Return [x, y] of the center of cell containing provided text 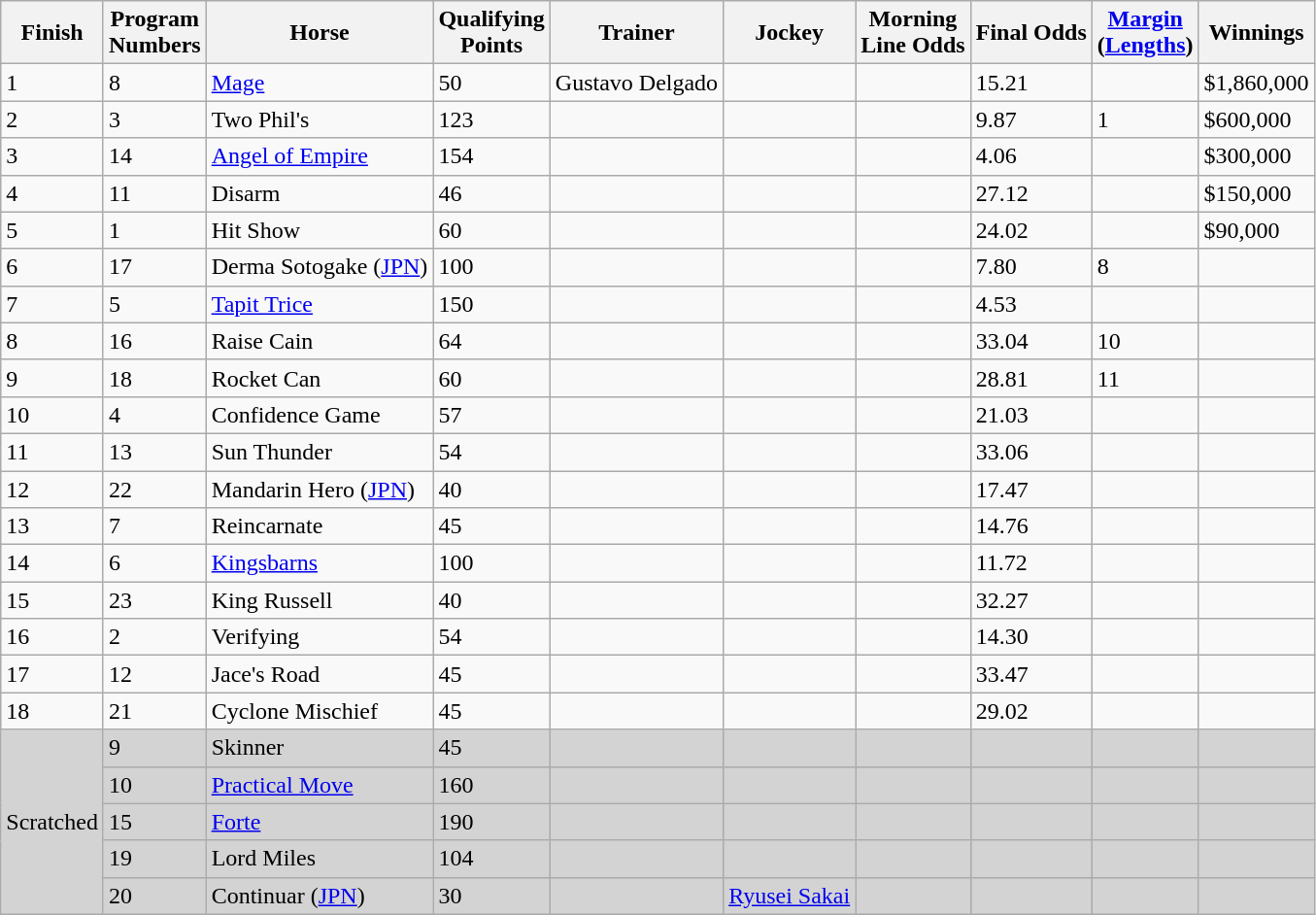
$600,000 [1257, 119]
Two Phil's [320, 119]
Horse [320, 33]
64 [491, 341]
190 [491, 822]
11.72 [1031, 563]
Trainer [636, 33]
104 [491, 859]
Final Odds [1031, 33]
Margin(Lengths) [1145, 33]
57 [491, 415]
Reincarnate [320, 526]
King Russell [320, 600]
$90,000 [1257, 230]
$300,000 [1257, 156]
33.47 [1031, 674]
Practical Move [320, 785]
21.03 [1031, 415]
Jace's Road [320, 674]
19 [154, 859]
17.47 [1031, 489]
Disarm [320, 193]
150 [491, 304]
MorningLine Odds [913, 33]
28.81 [1031, 378]
Skinner [320, 748]
23 [154, 600]
Angel of Empire [320, 156]
Forte [320, 822]
7.80 [1031, 267]
QualifyingPoints [491, 33]
Lord Miles [320, 859]
Winnings [1257, 33]
14.30 [1031, 637]
Derma Sotogake (JPN) [320, 267]
Mage [320, 83]
Tapit Trice [320, 304]
160 [491, 785]
14.76 [1031, 526]
Ryusei Sakai [790, 896]
33.06 [1031, 452]
$1,860,000 [1257, 83]
Cyclone Mischief [320, 711]
32.27 [1031, 600]
50 [491, 83]
27.12 [1031, 193]
Kingsbarns [320, 563]
9.87 [1031, 119]
Mandarin Hero (JPN) [320, 489]
33.04 [1031, 341]
Raise Cain [320, 341]
Sun Thunder [320, 452]
Verifying [320, 637]
22 [154, 489]
Continuar (JPN) [320, 896]
ProgramNumbers [154, 33]
24.02 [1031, 230]
154 [491, 156]
Jockey [790, 33]
Gustavo Delgado [636, 83]
29.02 [1031, 711]
20 [154, 896]
Finish [52, 33]
123 [491, 119]
15.21 [1031, 83]
Scratched [52, 822]
46 [491, 193]
4.53 [1031, 304]
21 [154, 711]
Confidence Game [320, 415]
Hit Show [320, 230]
4.06 [1031, 156]
Rocket Can [320, 378]
30 [491, 896]
$150,000 [1257, 193]
